Detect which cell encompasses the target text, then output its (X, Y) center coordinate. 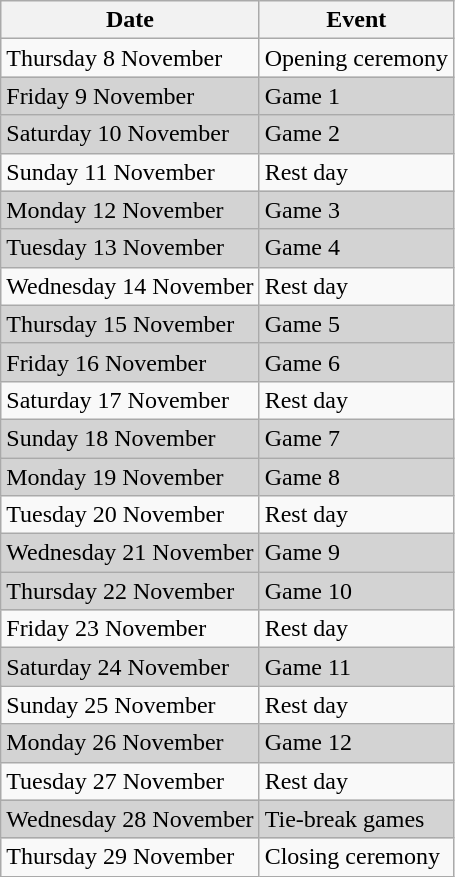
Game 3 (356, 210)
Friday 9 November (130, 96)
Friday 23 November (130, 629)
Game 11 (356, 667)
Game 8 (356, 477)
Game 7 (356, 438)
Game 1 (356, 96)
Game 5 (356, 324)
Sunday 11 November (130, 172)
Tuesday 13 November (130, 248)
Thursday 22 November (130, 591)
Sunday 18 November (130, 438)
Tie-break games (356, 819)
Game 2 (356, 134)
Friday 16 November (130, 362)
Event (356, 20)
Saturday 24 November (130, 667)
Game 12 (356, 743)
Game 9 (356, 553)
Saturday 17 November (130, 400)
Tuesday 20 November (130, 515)
Wednesday 21 November (130, 553)
Opening ceremony (356, 58)
Tuesday 27 November (130, 781)
Thursday 15 November (130, 324)
Wednesday 14 November (130, 286)
Sunday 25 November (130, 705)
Thursday 8 November (130, 58)
Monday 12 November (130, 210)
Thursday 29 November (130, 857)
Game 4 (356, 248)
Game 6 (356, 362)
Closing ceremony (356, 857)
Monday 26 November (130, 743)
Saturday 10 November (130, 134)
Monday 19 November (130, 477)
Game 10 (356, 591)
Wednesday 28 November (130, 819)
Date (130, 20)
